For the text-containing cell, return its midpoint in (X, Y) coordinate format. 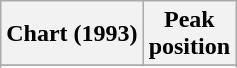
Peakposition (189, 34)
Chart (1993) (72, 34)
